Scan for the cell matching the given text and deliver its (X, Y) coordinate at center. 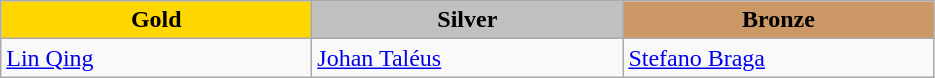
Bronze (778, 20)
Gold (156, 20)
Stefano Braga (778, 58)
Johan Taléus (468, 58)
Lin Qing (156, 58)
Silver (468, 20)
